For the text-containing cell, return its midpoint in [x, y] coordinate format. 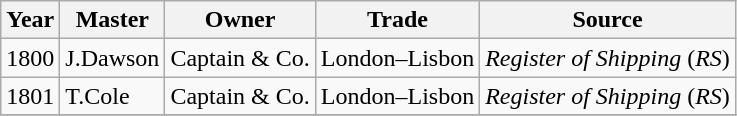
Master [112, 20]
Owner [240, 20]
1801 [30, 96]
1800 [30, 58]
J.Dawson [112, 58]
Trade [397, 20]
T.Cole [112, 96]
Source [608, 20]
Year [30, 20]
